Return (x, y) of the center of cell containing provided text 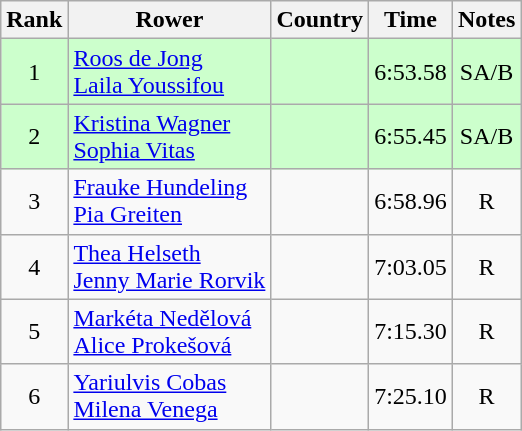
6:53.58 (411, 72)
Yariulvis CobasMilena Venega (170, 396)
6:58.96 (411, 202)
6:55.45 (411, 136)
Time (411, 20)
1 (34, 72)
4 (34, 266)
Notes (486, 20)
3 (34, 202)
2 (34, 136)
Rower (170, 20)
Roos de JongLaila Youssifou (170, 72)
Thea HelsethJenny Marie Rorvik (170, 266)
Country (320, 20)
7:15.30 (411, 332)
Frauke HundelingPia Greiten (170, 202)
Kristina WagnerSophia Vitas (170, 136)
5 (34, 332)
Rank (34, 20)
Markéta NedělováAlice Prokešová (170, 332)
6 (34, 396)
7:03.05 (411, 266)
7:25.10 (411, 396)
